Return the [X, Y] coordinate for the center point of the cell that contains the specified text.  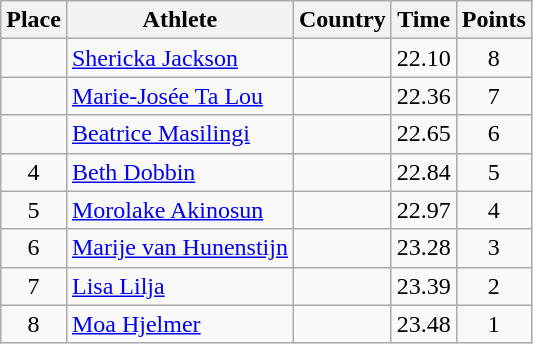
22.36 [424, 96]
Marie-Josée Ta Lou [180, 96]
22.10 [424, 58]
1 [494, 324]
Beatrice Masilingi [180, 134]
Lisa Lilja [180, 286]
Time [424, 20]
23.28 [424, 248]
22.97 [424, 210]
23.48 [424, 324]
Shericka Jackson [180, 58]
Place [34, 20]
3 [494, 248]
23.39 [424, 286]
Beth Dobbin [180, 172]
Morolake Akinosun [180, 210]
Athlete [180, 20]
Country [342, 20]
Marije van Hunenstijn [180, 248]
22.65 [424, 134]
Moa Hjelmer [180, 324]
22.84 [424, 172]
2 [494, 286]
Points [494, 20]
